Capture the cell that displays the provided text and extract its [x, y] central coordinate. 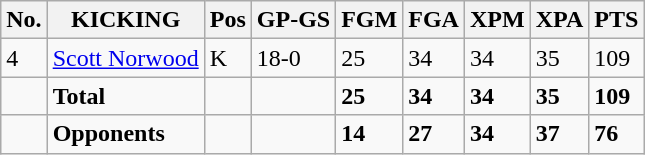
Scott Norwood [126, 58]
KICKING [126, 20]
27 [434, 134]
76 [616, 134]
18-0 [293, 58]
XPA [560, 20]
GP-GS [293, 20]
Total [126, 96]
K [228, 58]
14 [370, 134]
Opponents [126, 134]
4 [24, 58]
FGM [370, 20]
PTS [616, 20]
No. [24, 20]
FGA [434, 20]
XPM [497, 20]
37 [560, 134]
Pos [228, 20]
